Find where the given text appears and provide that cell's center as (x, y) coordinate. 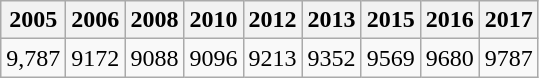
2015 (390, 20)
9,787 (34, 58)
2016 (450, 20)
9352 (332, 58)
9680 (450, 58)
9172 (96, 58)
2005 (34, 20)
2013 (332, 20)
9787 (508, 58)
2010 (214, 20)
9088 (154, 58)
9096 (214, 58)
2006 (96, 20)
9213 (272, 58)
2017 (508, 20)
2008 (154, 20)
2012 (272, 20)
9569 (390, 58)
